Locate the cell with the specified text and output its [X, Y] center coordinate. 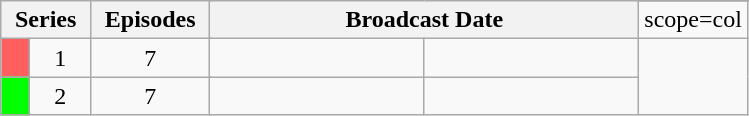
1 [60, 58]
Broadcast Date [424, 20]
2 [60, 96]
Episodes [150, 20]
Series [46, 20]
scope=col [694, 20]
